Search for the cell housing the specified text and yield its (x, y) center coordinate. 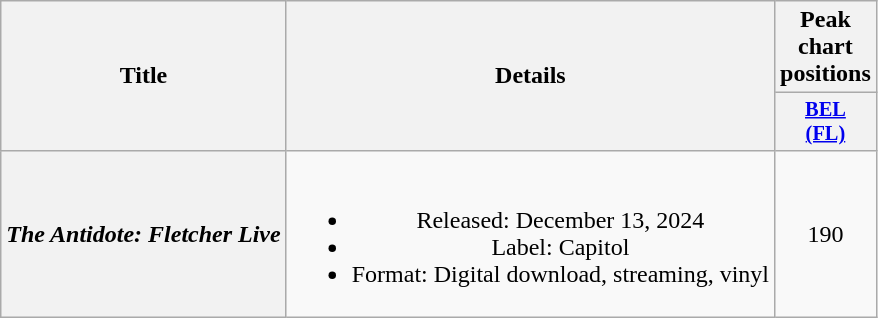
The Antidote: Fletcher Live (144, 234)
Released: December 13, 2024Label: CapitolFormat: Digital download, streaming, vinyl (530, 234)
BEL(FL) (826, 122)
Title (144, 76)
190 (826, 234)
Details (530, 76)
Peak chart positions (826, 47)
